Capture the cell that displays the provided text and extract its (x, y) central coordinate. 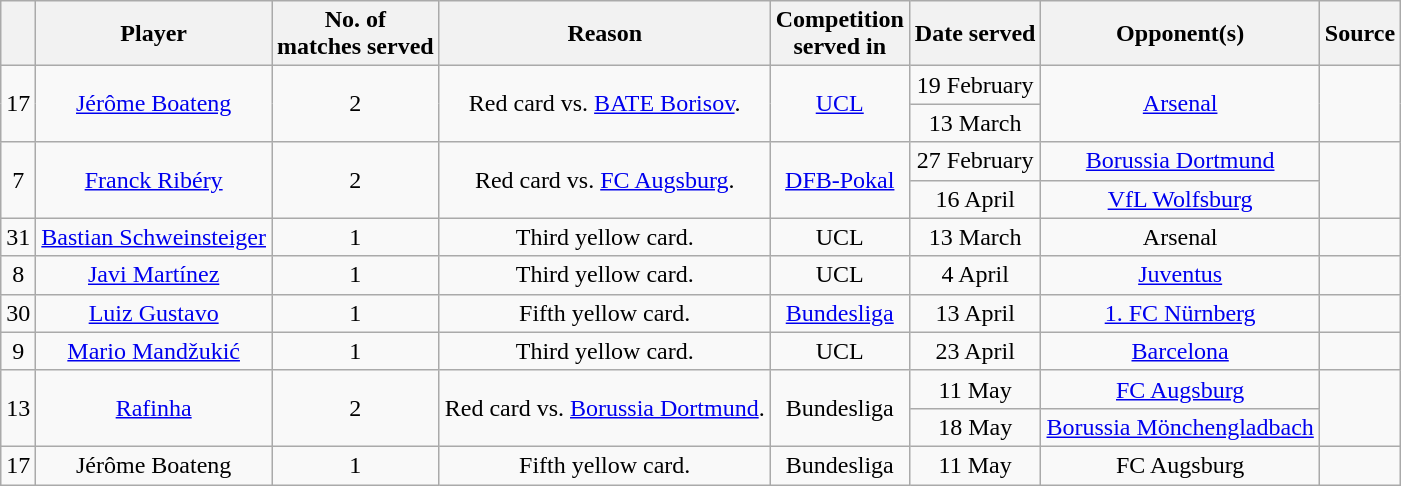
Juventus (1180, 275)
Borussia Dortmund (1180, 161)
7 (18, 180)
31 (18, 237)
30 (18, 313)
Competition served in (840, 34)
Opponent(s) (1180, 34)
Luiz Gustavo (154, 313)
Red card vs. FC Augsburg. (604, 180)
18 May (975, 427)
Barcelona (1180, 351)
Rafinha (154, 408)
VfL Wolfsburg (1180, 199)
Mario Mandžukić (154, 351)
4 April (975, 275)
Reason (604, 34)
Bastian Schweinsteiger (154, 237)
8 (18, 275)
Franck Ribéry (154, 180)
16 April (975, 199)
19 February (975, 85)
DFB-Pokal (840, 180)
13 April (975, 313)
13 (18, 408)
Red card vs. BATE Borisov. (604, 104)
Javi Martínez (154, 275)
Source (1360, 34)
23 April (975, 351)
Red card vs. Borussia Dortmund. (604, 408)
9 (18, 351)
Borussia Mönchengladbach (1180, 427)
Date served (975, 34)
27 February (975, 161)
Player (154, 34)
1. FC Nürnberg (1180, 313)
No. of matches served (356, 34)
